For the text-containing cell, return its midpoint in [x, y] coordinate format. 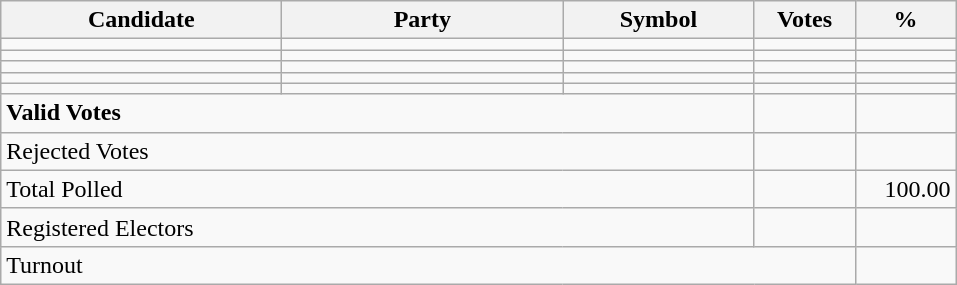
Rejected Votes [378, 151]
Candidate [142, 20]
Valid Votes [378, 113]
Symbol [658, 20]
Total Polled [378, 189]
Party [422, 20]
100.00 [906, 189]
% [906, 20]
Turnout [428, 265]
Registered Electors [378, 227]
Votes [804, 20]
